Capture the cell that displays the provided text and extract its (x, y) central coordinate. 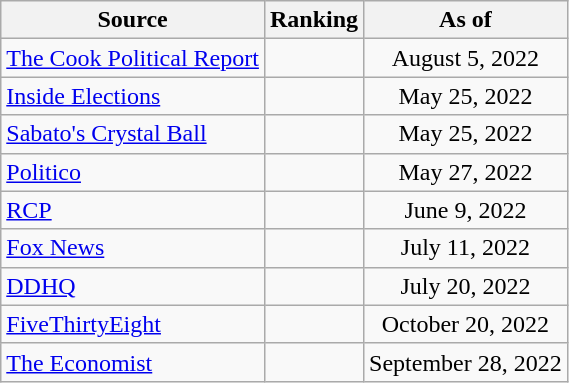
June 9, 2022 (466, 210)
The Cook Political Report (133, 58)
The Economist (133, 362)
Inside Elections (133, 96)
Fox News (133, 248)
Politico (133, 172)
July 20, 2022 (466, 286)
May 27, 2022 (466, 172)
October 20, 2022 (466, 324)
September 28, 2022 (466, 362)
Ranking (314, 20)
Sabato's Crystal Ball (133, 134)
RCP (133, 210)
DDHQ (133, 286)
August 5, 2022 (466, 58)
Source (133, 20)
July 11, 2022 (466, 248)
FiveThirtyEight (133, 324)
As of (466, 20)
